Find where the given text appears and provide that cell's center as (x, y) coordinate. 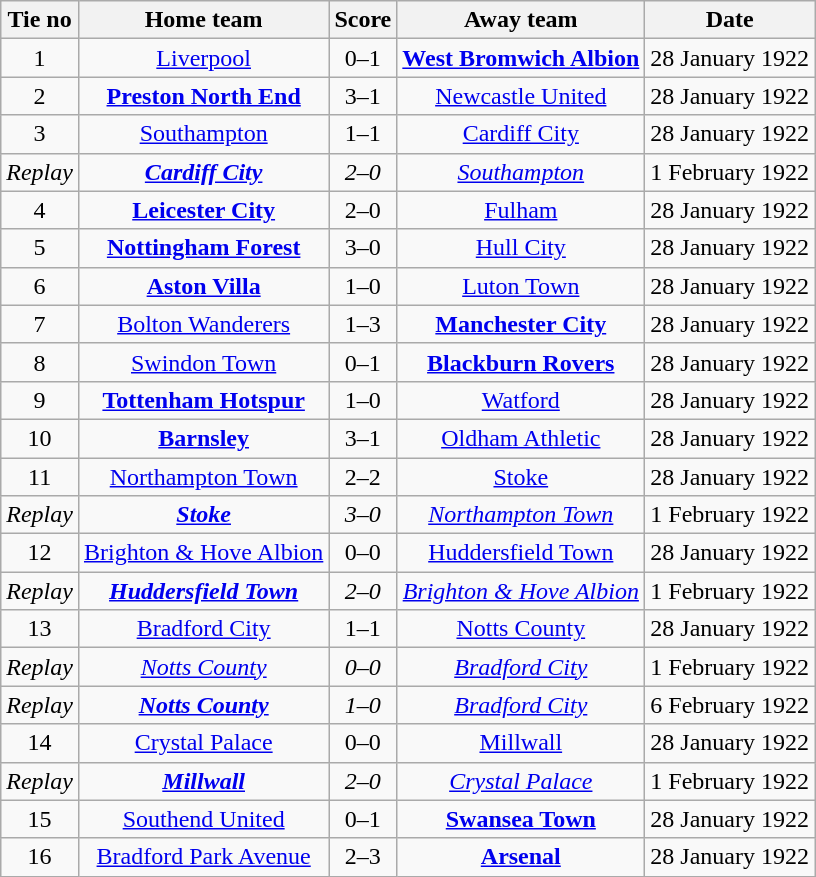
Nottingham Forest (203, 248)
16 (40, 857)
Southend United (203, 819)
3 (40, 134)
5 (40, 248)
1 (40, 58)
Arsenal (521, 857)
Home team (203, 20)
Bradford Park Avenue (203, 857)
Tottenham Hotspur (203, 400)
Manchester City (521, 324)
Swansea Town (521, 819)
Away team (521, 20)
West Bromwich Albion (521, 58)
Barnsley (203, 438)
8 (40, 362)
Newcastle United (521, 96)
Hull City (521, 248)
4 (40, 210)
13 (40, 629)
Watford (521, 400)
10 (40, 438)
Blackburn Rovers (521, 362)
7 (40, 324)
Aston Villa (203, 286)
2–3 (363, 857)
12 (40, 553)
15 (40, 819)
Swindon Town (203, 362)
Tie no (40, 20)
9 (40, 400)
6 February 1922 (730, 705)
Leicester City (203, 210)
1–3 (363, 324)
2 (40, 96)
Oldham Athletic (521, 438)
Score (363, 20)
Preston North End (203, 96)
Fulham (521, 210)
11 (40, 477)
Bolton Wanderers (203, 324)
Liverpool (203, 58)
Luton Town (521, 286)
6 (40, 286)
2–2 (363, 477)
Date (730, 20)
14 (40, 743)
